Scan for the cell matching the given text and deliver its (X, Y) coordinate at center. 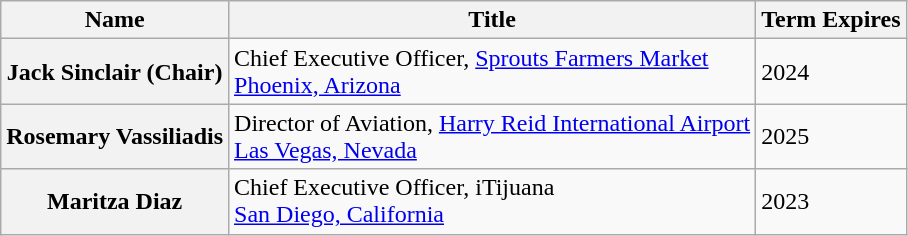
Maritza Diaz (115, 202)
Term Expires (831, 20)
Name (115, 20)
Title (492, 20)
Rosemary Vassiliadis (115, 136)
2023 (831, 202)
Chief Executive Officer, iTijuanaSan Diego, California (492, 202)
2025 (831, 136)
Chief Executive Officer, Sprouts Farmers MarketPhoenix, Arizona (492, 72)
Jack Sinclair (Chair) (115, 72)
2024 (831, 72)
Director of Aviation, Harry Reid International AirportLas Vegas, Nevada (492, 136)
